For the text-containing cell, return its midpoint in [x, y] coordinate format. 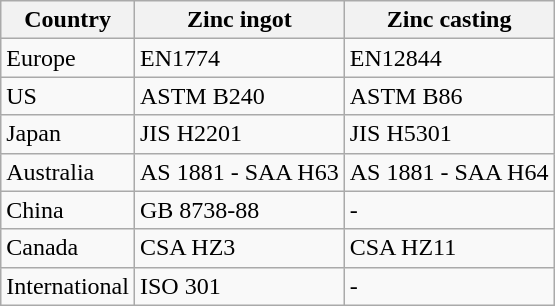
EN1774 [239, 58]
JIS H2201 [239, 134]
Country [68, 20]
Zinc ingot [239, 20]
EN12844 [449, 58]
Japan [68, 134]
ASTM B86 [449, 96]
JIS H5301 [449, 134]
International [68, 286]
Zinc casting [449, 20]
GB 8738-88 [239, 210]
ASTM B240 [239, 96]
AS 1881 - SAA H63 [239, 172]
ISO 301 [239, 286]
CSA HZ3 [239, 248]
Australia [68, 172]
China [68, 210]
Canada [68, 248]
Europe [68, 58]
US [68, 96]
CSA HZ11 [449, 248]
AS 1881 - SAA H64 [449, 172]
